Scan for the cell matching the given text and deliver its (x, y) coordinate at center. 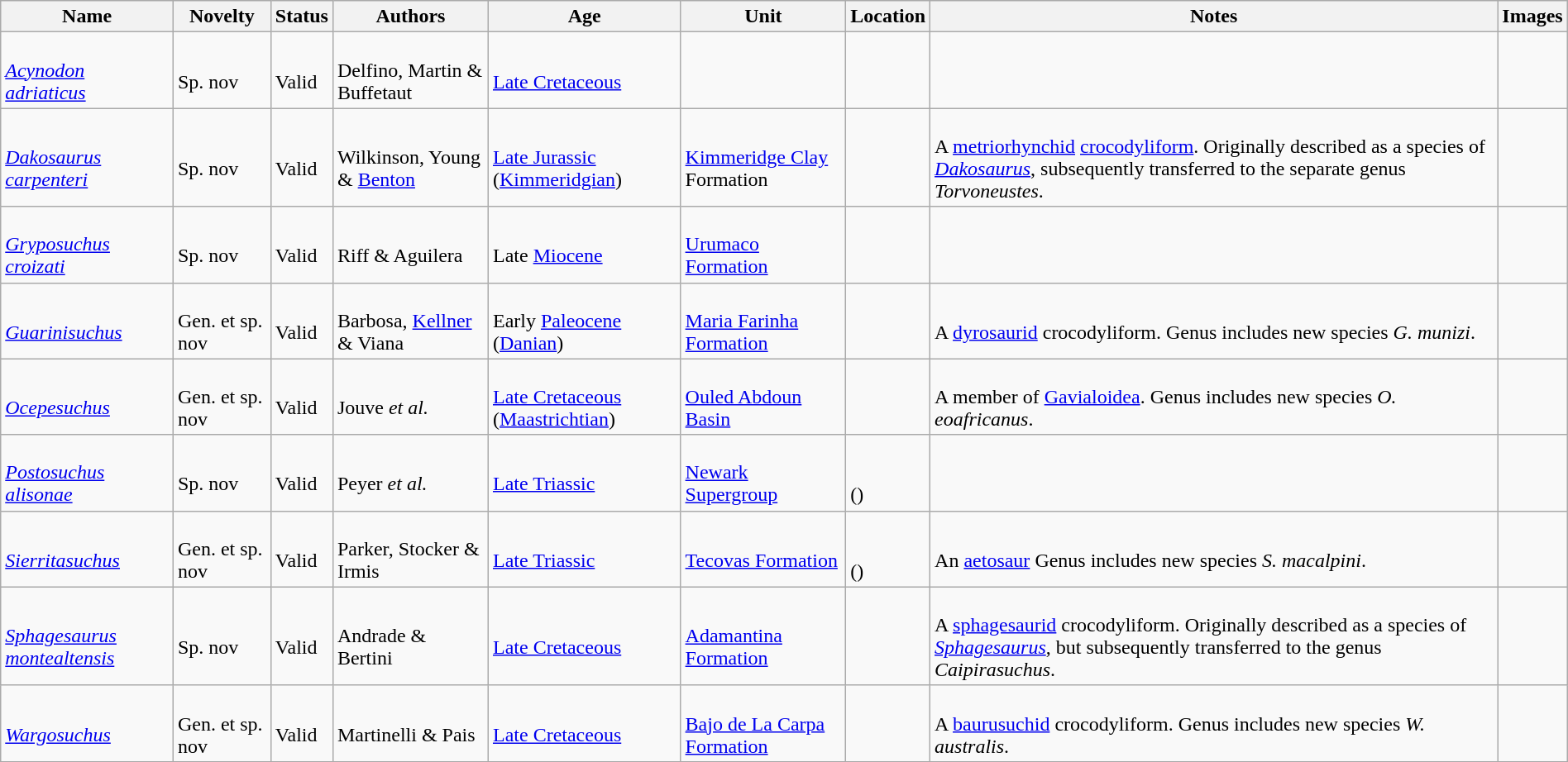
Barbosa, Kellner & Viana (410, 321)
Postosuchus alisonae (88, 473)
Images (1532, 17)
Maria Farinha Formation (763, 321)
Andrade & Bertini (410, 636)
Jouve et al. (410, 397)
Sierritasuchus (88, 549)
Gryposuchus croizati (88, 245)
A sphagesaurid crocodyliform. Originally described as a species of Sphagesaurus, but subsequently transferred to the genus Caipirasuchus. (1214, 636)
Age (584, 17)
Wilkinson, Young & Benton (410, 157)
A baurusuchid crocodyliform. Genus includes new species W. australis. (1214, 723)
Status (301, 17)
Wargosuchus (88, 723)
Guarinisuchus (88, 321)
Parker, Stocker & Irmis (410, 549)
Ouled Abdoun Basin (763, 397)
Tecovas Formation (763, 549)
Peyer et al. (410, 473)
Riff & Aguilera (410, 245)
Late Cretaceous (Maastrichtian) (584, 397)
Delfino, Martin & Buffetaut (410, 70)
Urumaco Formation (763, 245)
Dakosaurus carpenteri (88, 157)
Early Paleocene (Danian) (584, 321)
Notes (1214, 17)
Ocepesuchus (88, 397)
Late Miocene (584, 245)
An aetosaur Genus includes new species S. macalpini. (1214, 549)
Late Jurassic (Kimmeridgian) (584, 157)
Kimmeridge Clay Formation (763, 157)
Newark Supergroup (763, 473)
A dyrosaurid crocodyliform. Genus includes new species G. munizi. (1214, 321)
A metriorhynchid crocodyliform. Originally described as a species of Dakosaurus, subsequently transferred to the separate genus Torvoneustes. (1214, 157)
Martinelli & Pais (410, 723)
Location (888, 17)
Unit (763, 17)
Novelty (222, 17)
Authors (410, 17)
Adamantina Formation (763, 636)
Bajo de La Carpa Formation (763, 723)
Acynodon adriaticus (88, 70)
Sphagesaurus montealtensis (88, 636)
A member of Gavialoidea. Genus includes new species O. eoafricanus. (1214, 397)
Name (88, 17)
